Locate the cell with the specified text and output its (X, Y) center coordinate. 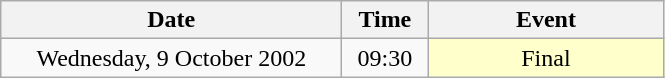
09:30 (385, 58)
Final (546, 58)
Event (546, 20)
Wednesday, 9 October 2002 (172, 58)
Time (385, 20)
Date (172, 20)
